Return (X, Y) of the center of cell containing provided text 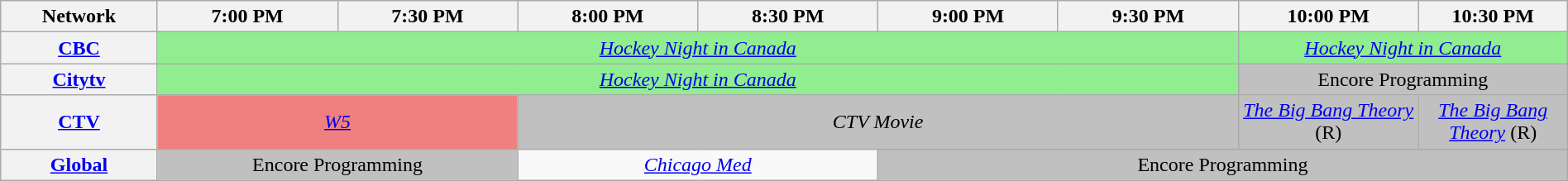
7:00 PM (247, 17)
7:30 PM (428, 17)
9:30 PM (1148, 17)
Network (79, 17)
10:00 PM (1328, 17)
9:00 PM (968, 17)
Global (79, 164)
8:00 PM (608, 17)
CTV (79, 122)
CBC (79, 48)
8:30 PM (788, 17)
Citytv (79, 79)
CTV Movie (878, 122)
W5 (337, 122)
Chicago Med (698, 164)
10:30 PM (1493, 17)
